Find where the given text appears and provide that cell's center as (X, Y) coordinate. 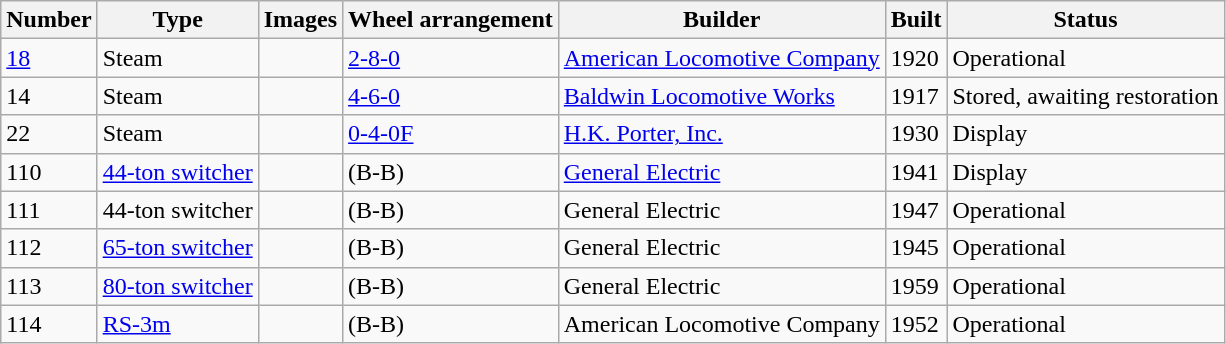
2-8-0 (451, 58)
0-4-0F (451, 134)
Type (178, 20)
65-ton switcher (178, 248)
RS-3m (178, 324)
1959 (916, 286)
Builder (722, 20)
1941 (916, 172)
Number (49, 20)
14 (49, 96)
1917 (916, 96)
110 (49, 172)
4-6-0 (451, 96)
Built (916, 20)
Baldwin Locomotive Works (722, 96)
Images (300, 20)
1952 (916, 324)
114 (49, 324)
111 (49, 210)
1945 (916, 248)
22 (49, 134)
Wheel arrangement (451, 20)
1920 (916, 58)
80-ton switcher (178, 286)
H.K. Porter, Inc. (722, 134)
18 (49, 58)
1947 (916, 210)
Stored, awaiting restoration (1086, 96)
Status (1086, 20)
1930 (916, 134)
113 (49, 286)
112 (49, 248)
